From the cell containing the given text, extract its center point as [x, y] coordinate. 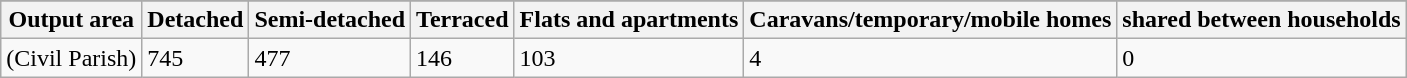
103 [629, 58]
Detached [196, 20]
146 [462, 58]
477 [330, 58]
Output area [72, 20]
(Civil Parish) [72, 58]
Terraced [462, 20]
shared between households [1262, 20]
Caravans/temporary/mobile homes [930, 20]
745 [196, 58]
Semi-detached [330, 20]
4 [930, 58]
Flats and apartments [629, 20]
0 [1262, 58]
